From the cell containing the given text, extract its center point as (x, y) coordinate. 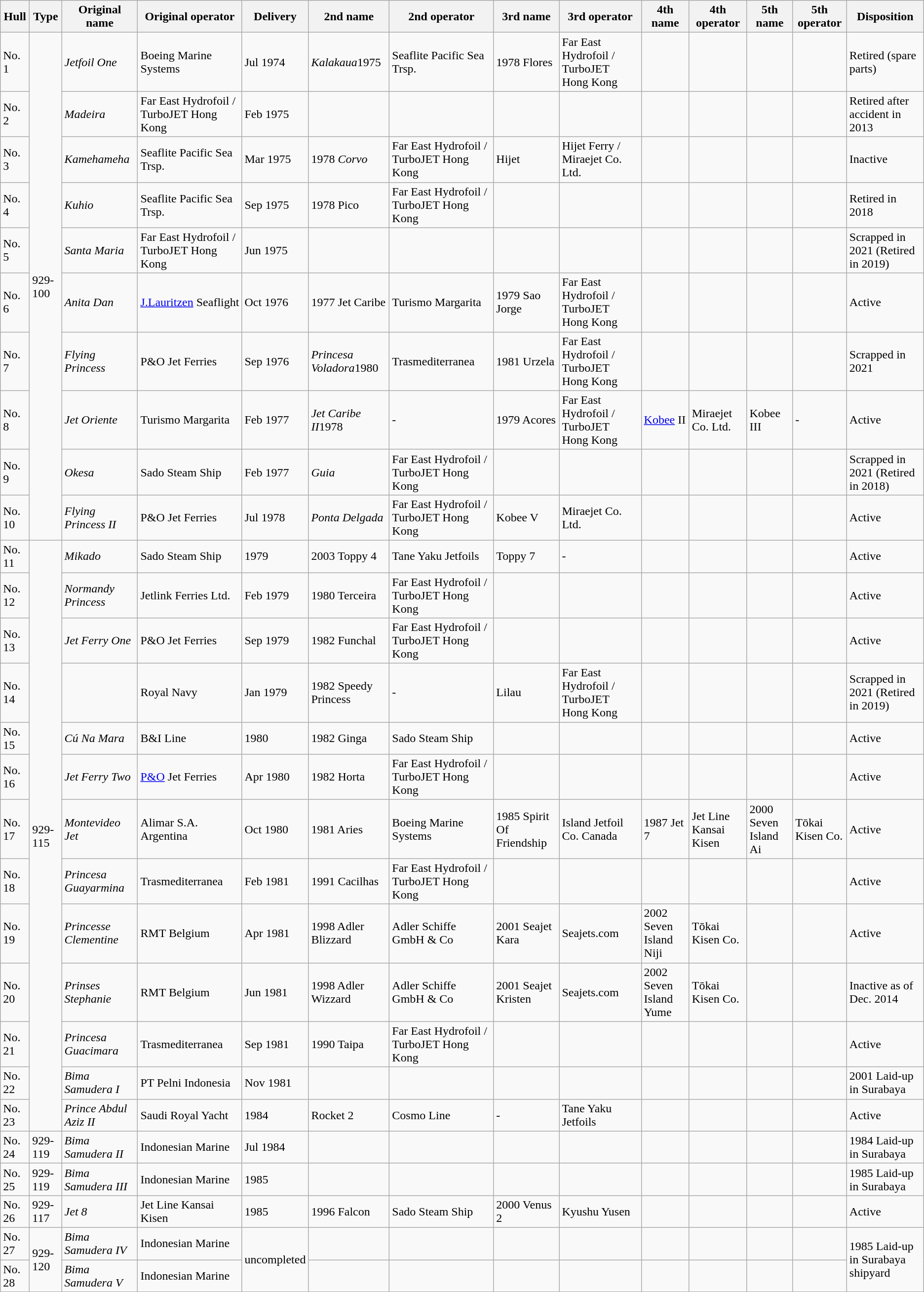
Lilau (526, 693)
Jul 1978 (275, 517)
Princesa Voladora1980 (349, 361)
Mar 1975 (275, 159)
2000 Venus 2 (526, 1212)
No. 2 (15, 114)
Jetlink Ferries Ltd. (190, 595)
Retired in 2018 (885, 205)
Kalakaua1975 (349, 62)
2001 Seajet Kara (526, 933)
No. 12 (15, 595)
Sep 1979 (275, 641)
Kamehameha (100, 159)
Kobee III (770, 420)
Retired after accident in 2013 (885, 114)
Inactive (885, 159)
1984 (275, 1115)
Mikado (100, 556)
4th name (665, 17)
No. 4 (15, 205)
1996 Falcon (349, 1212)
5th name (770, 17)
5th operator (820, 17)
2001 Laid-up in Surabaya (885, 1083)
2000 Seven Island Ai (770, 829)
Jet Oriente (100, 420)
Prince Abdul Aziz II (100, 1115)
Ponta Delgada (349, 517)
3rd name (526, 17)
Retired (spare parts) (885, 62)
Cú Na Mara (100, 739)
4th operator (718, 17)
Scrapped in 2021 (885, 361)
2002 Seven Island Niji (665, 933)
Normandy Princess (100, 595)
1998 Adler Wizzard (349, 992)
Jan 1979 (275, 693)
2001 Seajet Kristen (526, 992)
No. 13 (15, 641)
Hijet Ferry / Miraejet Co. Ltd. (600, 159)
Jet Ferry One (100, 641)
1984 Laid-up in Surabaya (885, 1147)
Scrapped in 2021 (Retired in 2018) (885, 472)
Saudi Royal Yacht (190, 1115)
1979 Acores (526, 420)
1981 Aries (349, 829)
1991 Cacilhas (349, 881)
Jun 1975 (275, 250)
Bima Samudera II (100, 1147)
2nd operator (441, 17)
Bima Samudera I (100, 1083)
No. 23 (15, 1115)
Hijet (526, 159)
No. 20 (15, 992)
Apr 1981 (275, 933)
3rd operator (600, 17)
Sep 1981 (275, 1044)
No. 22 (15, 1083)
No. 17 (15, 829)
Nov 1981 (275, 1083)
No. 1 (15, 62)
1998 Adler Blizzard (349, 933)
Kuhio (100, 205)
No. 24 (15, 1147)
Madeira (100, 114)
Sep 1975 (275, 205)
Jet 8 (100, 1212)
No. 16 (15, 777)
Island Jetfoil Co. Canada (600, 829)
1979 (275, 556)
No. 21 (15, 1044)
Kobee II (665, 420)
Jul 1974 (275, 62)
Okesa (100, 472)
Bima Samudera IV (100, 1243)
PT Pelni Indonesia (190, 1083)
Original name (100, 17)
Royal Navy (190, 693)
No. 19 (15, 933)
Montevideo Jet (100, 829)
2nd name (349, 17)
Kobee V (526, 517)
Delivery (275, 17)
Princesse Clementine (100, 933)
1982 Speedy Princess (349, 693)
1979 Sao Jorge (526, 302)
Guia (349, 472)
Princesa Guayarmina (100, 881)
929-115 (45, 835)
Rocket 2 (349, 1115)
1978 Pico (349, 205)
Jul 1984 (275, 1147)
Disposition (885, 17)
Anita Dan (100, 302)
Jetfoil One (100, 62)
Toppy 7 (526, 556)
Prinses Stephanie (100, 992)
Flying Princess II (100, 517)
2002 Seven Island Yume (665, 992)
1985 Laid-up in Surabaya shipyard (885, 1259)
Bima Samudera III (100, 1179)
Jet Caribe II1978 (349, 420)
Cosmo Line (441, 1115)
1980 Terceira (349, 595)
1980 (275, 739)
Sep 1976 (275, 361)
No. 7 (15, 361)
929-100 (45, 286)
No. 27 (15, 1243)
1981 Urzela (526, 361)
Hull (15, 17)
Inactive as of Dec. 2014 (885, 992)
1977 Jet Caribe (349, 302)
Bima Samudera V (100, 1276)
No. 9 (15, 472)
1982 Horta (349, 777)
No. 8 (15, 420)
Kyushu Yusen (600, 1212)
1987 Jet 7 (665, 829)
No. 26 (15, 1212)
Jun 1981 (275, 992)
1978 Flores (526, 62)
1985 Spirit Of Friendship (526, 829)
No. 3 (15, 159)
Apr 1980 (275, 777)
No. 11 (15, 556)
Princesa Guacimara (100, 1044)
No. 6 (15, 302)
1990 Taipa (349, 1044)
No. 5 (15, 250)
Original operator (190, 17)
Santa Maria (100, 250)
Feb 1981 (275, 881)
No. 28 (15, 1276)
1985 Laid-up in Surabaya (885, 1179)
Type (45, 17)
Feb 1975 (275, 114)
J.Lauritzen Seaflight (190, 302)
Alimar S.A. Argentina (190, 829)
929-120 (45, 1259)
No. 18 (15, 881)
929-117 (45, 1212)
Feb 1979 (275, 595)
No. 25 (15, 1179)
B&I Line (190, 739)
uncompleted (275, 1259)
Jet Ferry Two (100, 777)
Flying Princess (100, 361)
1982 Funchal (349, 641)
Oct 1980 (275, 829)
1978 Corvo (349, 159)
No. 15 (15, 739)
2003 Toppy 4 (349, 556)
1982 Ginga (349, 739)
No. 10 (15, 517)
Oct 1976 (275, 302)
No. 14 (15, 693)
